Search for the cell housing the specified text and yield its (x, y) center coordinate. 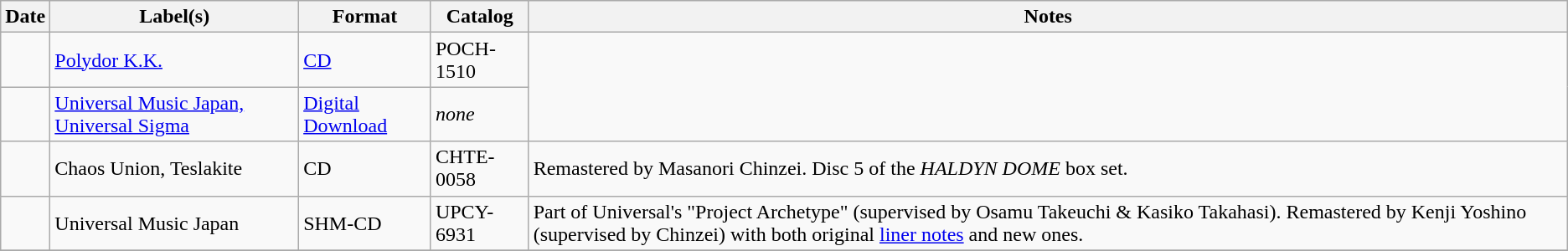
POCH-1510 (479, 60)
Polydor K.K. (174, 60)
Date (25, 17)
Notes (1048, 17)
UPCY-6931 (479, 223)
Universal Music Japan (174, 223)
CHTE-0058 (479, 169)
Catalog (479, 17)
Format (365, 17)
SHM-CD (365, 223)
Digital Download (365, 114)
Chaos Union, Teslakite (174, 169)
Remastered by Masanori Chinzei. Disc 5 of the HALDYN DOME box set. (1048, 169)
Universal Music Japan, Universal Sigma (174, 114)
Label(s) (174, 17)
none (479, 114)
